Pinpoint the cell where the given text exists, returning its (x, y) midpoint coordinate. 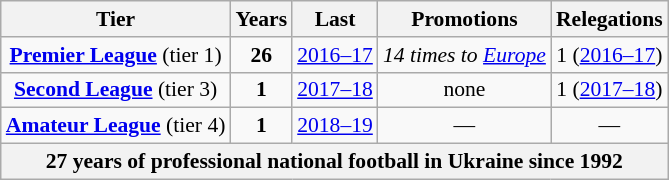
Amateur League (tier 4) (116, 126)
26 (261, 55)
Tier (116, 19)
2016–17 (335, 55)
Last (335, 19)
27 years of professional national football in Ukraine since 1992 (334, 162)
none (464, 90)
Premier League (tier 1) (116, 55)
Second League (tier 3) (116, 90)
14 times to Europe (464, 55)
Years (261, 19)
1 (2017–18) (610, 90)
2017–18 (335, 90)
2018–19 (335, 126)
1 (2016–17) (610, 55)
Promotions (464, 19)
Relegations (610, 19)
